Provide the [X, Y] coordinate of the cell's center where the given text is located.  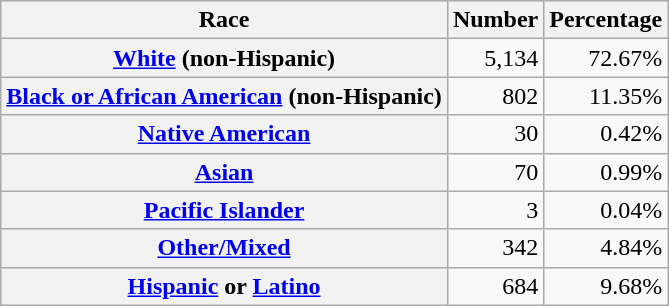
70 [495, 172]
Race [224, 20]
342 [495, 248]
Black or African American (non-Hispanic) [224, 96]
Asian [224, 172]
9.68% [606, 286]
Number [495, 20]
0.99% [606, 172]
3 [495, 210]
Percentage [606, 20]
4.84% [606, 248]
5,134 [495, 58]
Hispanic or Latino [224, 286]
White (non-Hispanic) [224, 58]
Pacific Islander [224, 210]
30 [495, 134]
Other/Mixed [224, 248]
684 [495, 286]
11.35% [606, 96]
72.67% [606, 58]
802 [495, 96]
0.42% [606, 134]
0.04% [606, 210]
Native American [224, 134]
